Determine the (x, y) coordinate at the center of the cell enclosing the given text.  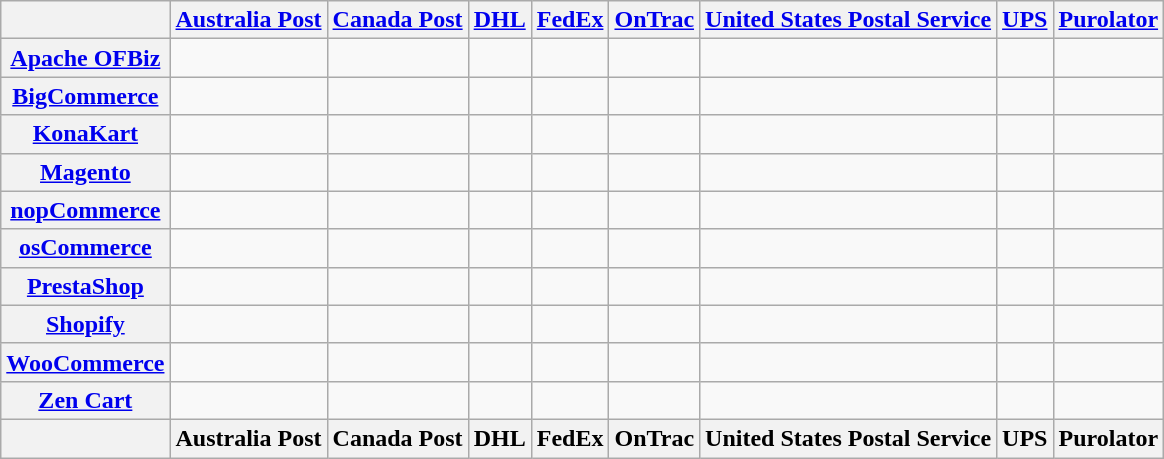
BigCommerce (86, 96)
Magento (86, 172)
WooCommerce (86, 362)
Apache OFBiz (86, 58)
Shopify (86, 324)
KonaKart (86, 134)
Zen Cart (86, 400)
osCommerce (86, 248)
nopCommerce (86, 210)
PrestaShop (86, 286)
